For the text-containing cell, return its midpoint in [X, Y] coordinate format. 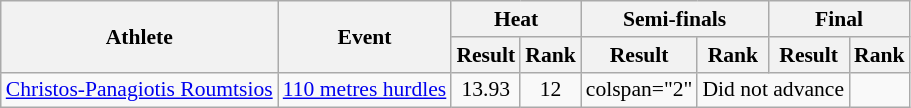
Event [365, 36]
Semi-finals [675, 19]
Athlete [140, 36]
12 [550, 90]
110 metres hurdles [365, 90]
colspan="2" [640, 90]
Heat [516, 19]
13.93 [486, 90]
Did not advance [773, 90]
Christos-Panagiotis Roumtsios [140, 90]
Final [838, 19]
